Identify which cell holds the provided text, then report its (X, Y) central coordinate. 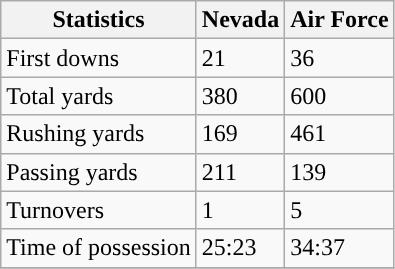
Nevada (240, 20)
Passing yards (99, 172)
36 (340, 58)
139 (340, 172)
169 (240, 134)
380 (240, 96)
461 (340, 134)
34:37 (340, 248)
Turnovers (99, 210)
600 (340, 96)
Rushing yards (99, 134)
211 (240, 172)
1 (240, 210)
Time of possession (99, 248)
Total yards (99, 96)
5 (340, 210)
25:23 (240, 248)
First downs (99, 58)
Air Force (340, 20)
21 (240, 58)
Statistics (99, 20)
